For the text-containing cell, return its midpoint in [x, y] coordinate format. 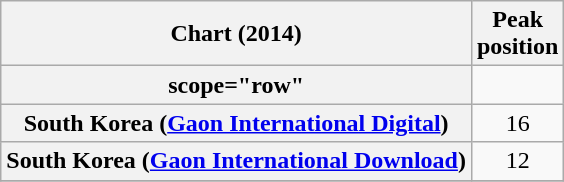
Peakposition [517, 34]
16 [517, 123]
12 [517, 161]
scope="row" [236, 85]
South Korea (Gaon International Download) [236, 161]
South Korea (Gaon International Digital) [236, 123]
Chart (2014) [236, 34]
